Identify which cell holds the provided text, then report its [X, Y] central coordinate. 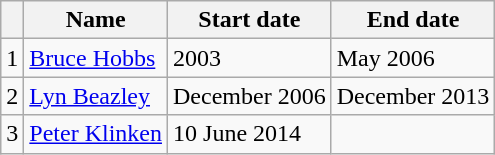
2 [12, 96]
December 2013 [413, 96]
May 2006 [413, 58]
Start date [250, 20]
2003 [250, 58]
End date [413, 20]
Lyn Beazley [96, 96]
10 June 2014 [250, 134]
Peter Klinken [96, 134]
Name [96, 20]
Bruce Hobbs [96, 58]
3 [12, 134]
1 [12, 58]
December 2006 [250, 96]
